For the text-containing cell, return its midpoint in [X, Y] coordinate format. 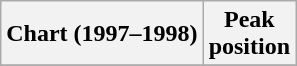
Peak position [249, 34]
Chart (1997–1998) [102, 34]
